Return (X, Y) of the center of cell containing provided text 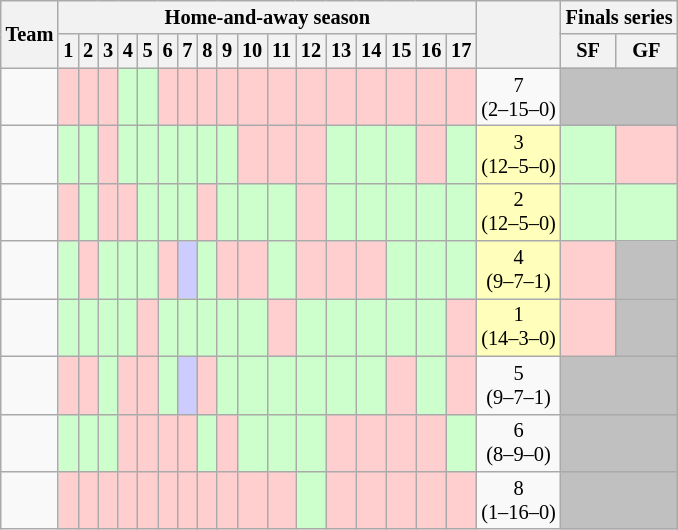
2(12–5–0) (518, 212)
9 (227, 51)
SF (588, 51)
10 (252, 51)
8 (207, 51)
5(9–7–1) (518, 385)
7(2–15–0) (518, 97)
11 (282, 51)
6 (168, 51)
3(12–5–0) (518, 154)
Home-and-away season (267, 17)
17 (461, 51)
4(9–7–1) (518, 270)
2 (88, 51)
Team (30, 34)
3 (108, 51)
7 (187, 51)
1 (68, 51)
5 (148, 51)
Finals series (620, 17)
12 (311, 51)
15 (401, 51)
16 (431, 51)
8(1–16–0) (518, 500)
4 (128, 51)
GF (646, 51)
13 (341, 51)
14 (371, 51)
6(8–9–0) (518, 443)
1(14–3–0) (518, 327)
